Capture the cell that displays the provided text and extract its [X, Y] central coordinate. 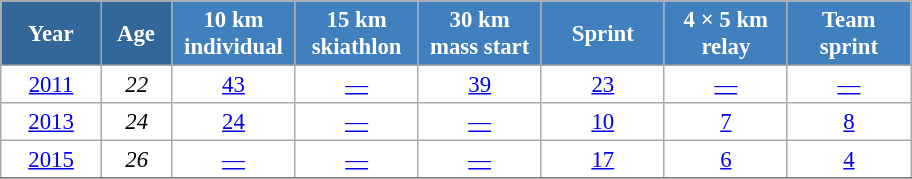
2011 [52, 85]
23 [602, 85]
43 [234, 85]
2013 [52, 122]
4 × 5 km relay [726, 34]
17 [602, 160]
7 [726, 122]
22 [136, 85]
2015 [52, 160]
4 [848, 160]
30 km mass start [480, 34]
10 [602, 122]
Sprint [602, 34]
10 km individual [234, 34]
Year [52, 34]
8 [848, 122]
26 [136, 160]
Team sprint [848, 34]
6 [726, 160]
39 [480, 85]
15 km skiathlon [356, 34]
Age [136, 34]
